Capture the cell that displays the provided text and extract its (x, y) central coordinate. 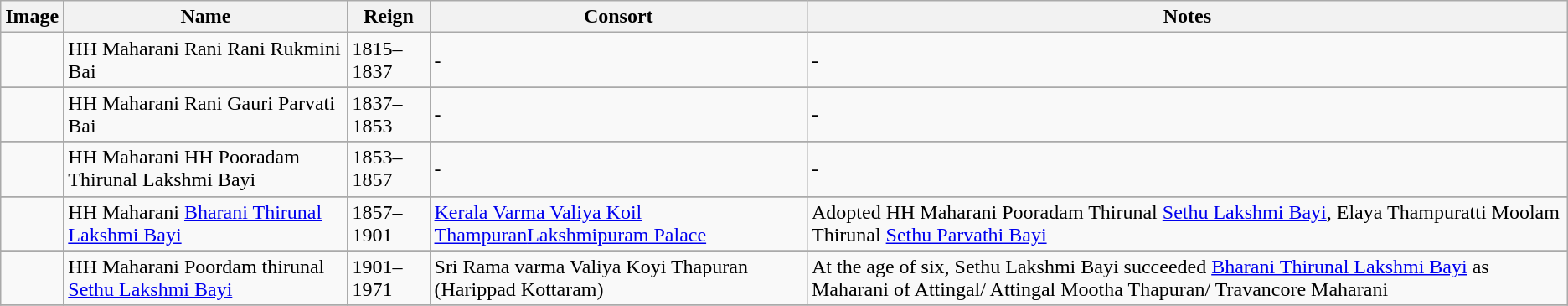
HH Maharani HH Pooradam Thirunal Lakshmi Bayi (206, 169)
1853–1857 (389, 169)
Image (32, 17)
Sri Rama varma Valiya Koyi Thapuran (Harippad Kottaram) (618, 278)
1901–1971 (389, 278)
1857–1901 (389, 223)
Consort (618, 17)
HH Maharani Rani Gauri Parvati Bai (206, 114)
HH Maharani Bharani Thirunal Lakshmi Bayi (206, 223)
HH Maharani Rani Rani Rukmini Bai (206, 60)
HH Maharani Poordam thirunal Sethu Lakshmi Bayi (206, 278)
1837–1853 (389, 114)
Kerala Varma Valiya Koil ThampuranLakshmipuram Palace (618, 223)
Adopted HH Maharani Pooradam Thirunal Sethu Lakshmi Bayi, Elaya Thampuratti Moolam Thirunal Sethu Parvathi Bayi (1187, 223)
Reign (389, 17)
Notes (1187, 17)
1815–1837 (389, 60)
Name (206, 17)
At the age of six, Sethu Lakshmi Bayi succeeded Bharani Thirunal Lakshmi Bayi as Maharani of Attingal/ Attingal Mootha Thapuran/ Travancore Maharani (1187, 278)
